Pinpoint the cell where the given text exists, returning its (X, Y) midpoint coordinate. 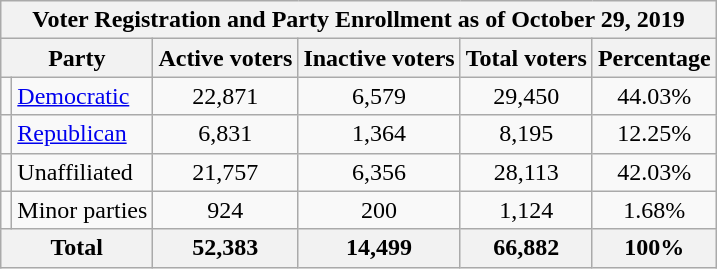
52,383 (226, 248)
Percentage (654, 58)
8,195 (526, 134)
28,113 (526, 172)
1,364 (379, 134)
Total (77, 248)
Inactive voters (379, 58)
Total voters (526, 58)
Active voters (226, 58)
14,499 (379, 248)
6,831 (226, 134)
100% (654, 248)
Republican (82, 134)
21,757 (226, 172)
Minor parties (82, 210)
44.03% (654, 96)
66,882 (526, 248)
12.25% (654, 134)
Party (77, 58)
Unaffiliated (82, 172)
924 (226, 210)
1.68% (654, 210)
Democratic (82, 96)
6,356 (379, 172)
1,124 (526, 210)
42.03% (654, 172)
22,871 (226, 96)
Voter Registration and Party Enrollment as of October 29, 2019 (359, 20)
200 (379, 210)
6,579 (379, 96)
29,450 (526, 96)
